Provide the (x, y) coordinate of the cell's center where the given text is located.  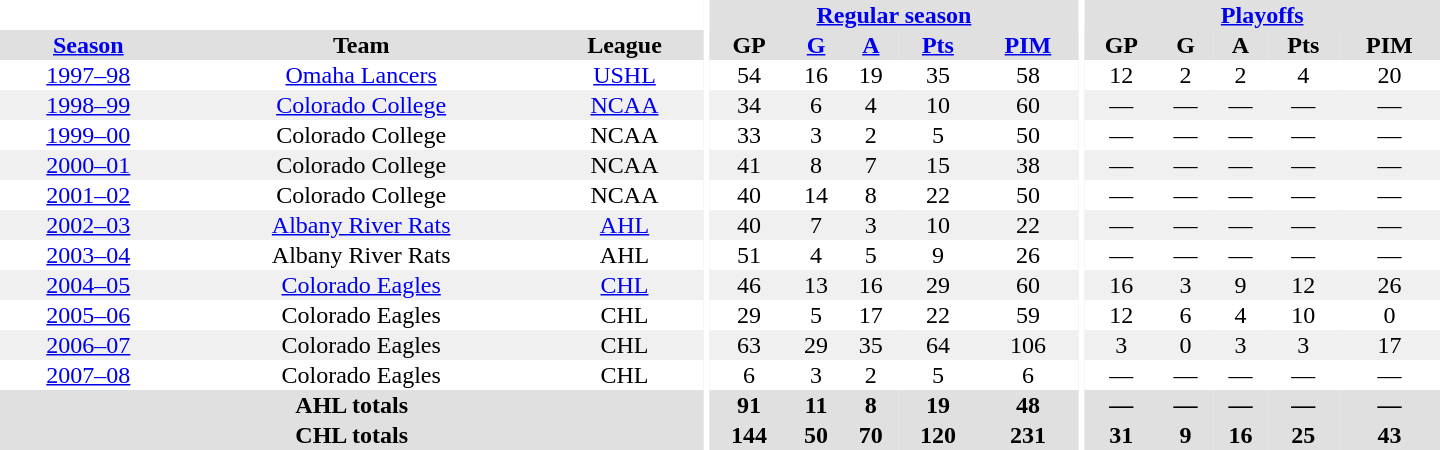
2004–05 (88, 285)
70 (870, 435)
Omaha Lancers (362, 75)
2005–06 (88, 315)
2007–08 (88, 375)
63 (748, 345)
League (625, 45)
14 (816, 195)
1997–98 (88, 75)
46 (748, 285)
Regular season (894, 15)
59 (1028, 315)
34 (748, 105)
38 (1028, 165)
Playoffs (1262, 15)
20 (1390, 75)
15 (938, 165)
Team (362, 45)
1998–99 (88, 105)
AHL totals (352, 405)
Season (88, 45)
43 (1390, 435)
41 (748, 165)
2006–07 (88, 345)
13 (816, 285)
2000–01 (88, 165)
USHL (625, 75)
33 (748, 135)
106 (1028, 345)
25 (1304, 435)
120 (938, 435)
144 (748, 435)
11 (816, 405)
2002–03 (88, 225)
91 (748, 405)
31 (1121, 435)
64 (938, 345)
1999–00 (88, 135)
48 (1028, 405)
2001–02 (88, 195)
231 (1028, 435)
2003–04 (88, 255)
51 (748, 255)
CHL totals (352, 435)
54 (748, 75)
58 (1028, 75)
